Provide the (X, Y) coordinate of the cell's center where the given text is located.  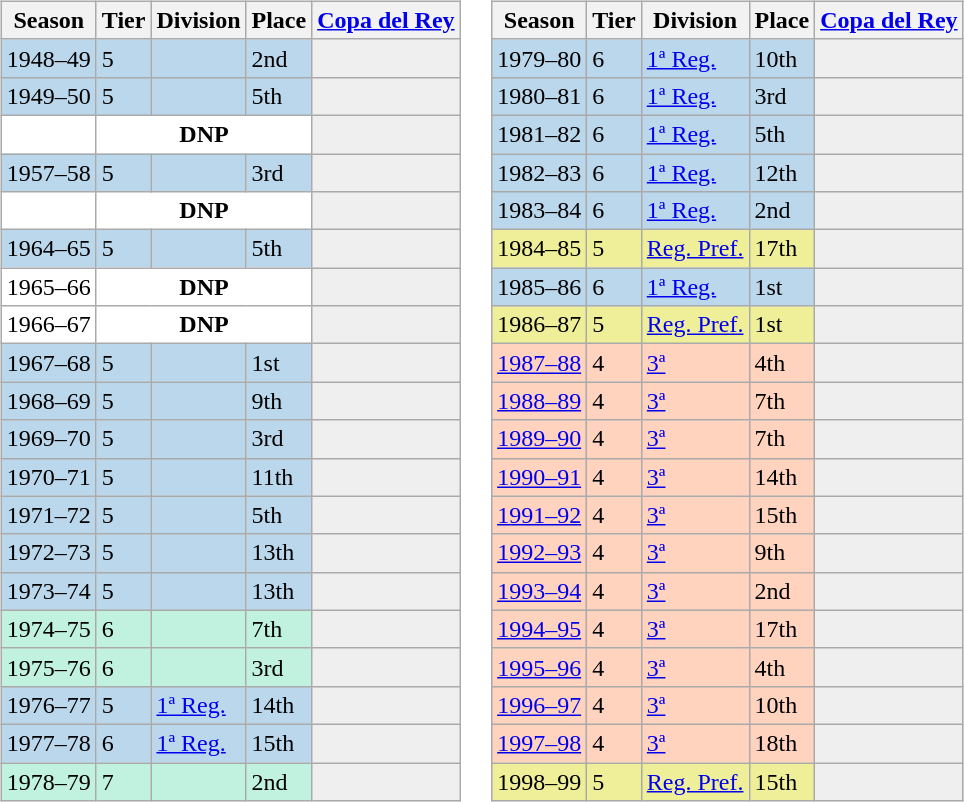
1988–89 (540, 401)
1948–49 (48, 58)
1975–76 (48, 667)
1989–90 (540, 439)
1982–83 (540, 173)
1970–71 (48, 477)
1990–91 (540, 477)
1997–98 (540, 743)
1980–81 (540, 96)
7 (124, 781)
1984–85 (540, 249)
1986–87 (540, 325)
1992–93 (540, 553)
1965–66 (48, 287)
1985–86 (540, 287)
1981–82 (540, 134)
1972–73 (48, 553)
1979–80 (540, 58)
11th (279, 477)
12th (782, 173)
1964–65 (48, 249)
1971–72 (48, 515)
1994–95 (540, 629)
18th (782, 743)
1973–74 (48, 591)
1949–50 (48, 96)
1977–78 (48, 743)
1991–92 (540, 515)
1993–94 (540, 591)
1967–68 (48, 363)
1968–69 (48, 401)
1998–99 (540, 781)
1969–70 (48, 439)
1995–96 (540, 667)
1987–88 (540, 363)
1978–79 (48, 781)
1974–75 (48, 629)
1957–58 (48, 173)
1996–97 (540, 705)
1976–77 (48, 705)
1966–67 (48, 325)
1983–84 (540, 211)
